Capture the cell that displays the provided text and extract its [x, y] central coordinate. 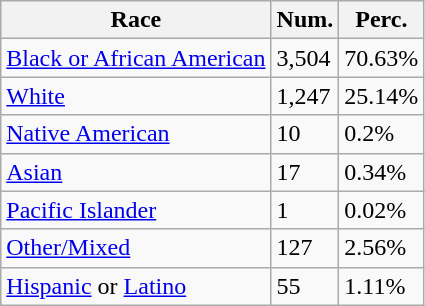
Hispanic or Latino [136, 286]
1.11% [382, 286]
25.14% [382, 96]
55 [305, 286]
White [136, 96]
Perc. [382, 20]
127 [305, 248]
1 [305, 210]
0.34% [382, 172]
Pacific Islander [136, 210]
2.56% [382, 248]
Black or African American [136, 58]
Num. [305, 20]
3,504 [305, 58]
0.02% [382, 210]
Race [136, 20]
0.2% [382, 134]
Other/Mixed [136, 248]
Asian [136, 172]
70.63% [382, 58]
10 [305, 134]
17 [305, 172]
1,247 [305, 96]
Native American [136, 134]
